Locate the cell with the specified text and output its (X, Y) center coordinate. 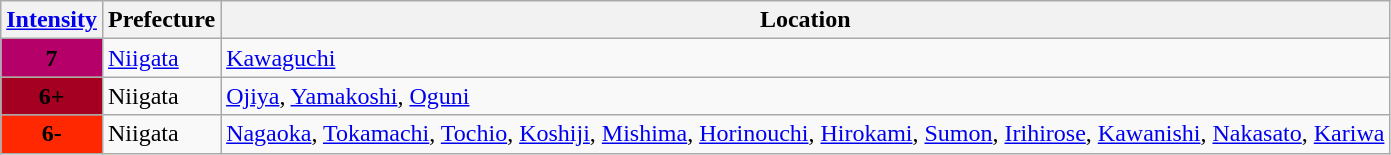
Intensity (52, 20)
Prefecture (161, 20)
Ojiya, Yamakoshi, Oguni (806, 96)
6+ (52, 96)
6- (52, 134)
Nagaoka, Tokamachi, Tochio, Koshiji, Mishima, Horinouchi, Hirokami, Sumon, Irihirose, Kawanishi, Nakasato, Kariwa (806, 134)
7 (52, 58)
Location (806, 20)
Kawaguchi (806, 58)
